Determine the (x, y) coordinate at the center of the cell enclosing the given text.  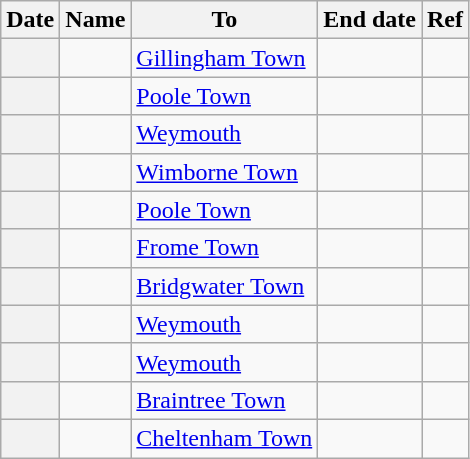
Frome Town (224, 248)
Ref (446, 20)
Wimborne Town (224, 172)
Gillingham Town (224, 58)
Date (30, 20)
Name (96, 20)
End date (370, 20)
To (224, 20)
Bridgwater Town (224, 286)
Braintree Town (224, 400)
Cheltenham Town (224, 438)
